For the text-containing cell, return its midpoint in (x, y) coordinate format. 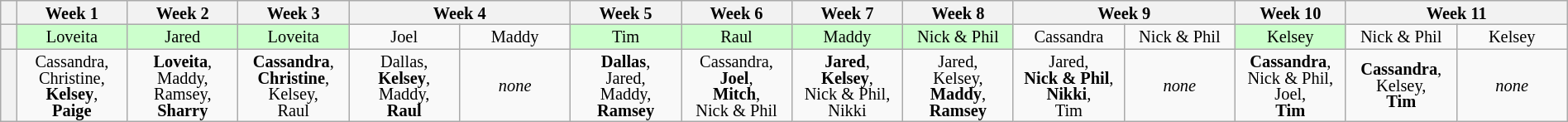
Week 8 (958, 12)
Cassandra,Christine,Kelsey,Paige (72, 85)
Cassandra,Kelsey,Tim (1401, 85)
Jared,Nick & Phil,Nikki,Tim (1068, 85)
Cassandra,Christine,Kelsey,Raul (294, 85)
Cassandra,Nick & Phil,Joel,Tim (1290, 85)
Dallas,Kelsey,Maddy,Raul (404, 85)
Joel (404, 37)
Week 1 (72, 12)
Week 7 (847, 12)
Cassandra,Joel,Mitch,Nick & Phil (737, 85)
Week 4 (460, 12)
Jared,Kelsey,Maddy,Ramsey (958, 85)
Loveita,Maddy,Ramsey,Sharry (183, 85)
Week 10 (1290, 12)
Week 5 (626, 12)
Week 6 (737, 12)
Week 9 (1124, 12)
Tim (626, 37)
Cassandra (1068, 37)
Week 2 (183, 12)
Jared,Kelsey,Nick & Phil,Nikki (847, 85)
Week 3 (294, 12)
Dallas,Jared,Maddy,Ramsey (626, 85)
Week 11 (1456, 12)
Raul (737, 37)
Jared (183, 37)
